Locate the cell with the specified text and output its [X, Y] center coordinate. 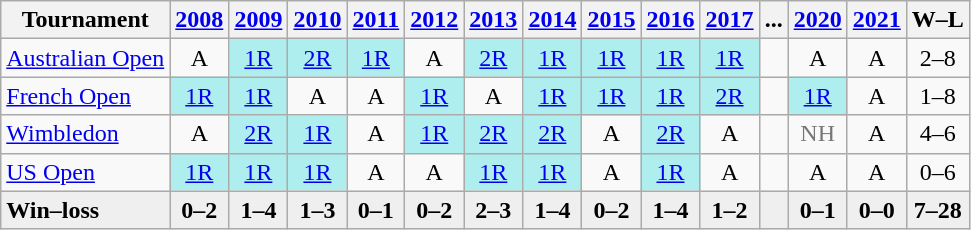
Wimbledon [86, 134]
2016 [670, 20]
1–8 [938, 96]
1–2 [730, 210]
W–L [938, 20]
0–6 [938, 172]
Tournament [86, 20]
2014 [552, 20]
... [774, 20]
French Open [86, 96]
2015 [612, 20]
2020 [818, 20]
Australian Open [86, 58]
7–28 [938, 210]
2013 [494, 20]
2009 [258, 20]
2011 [376, 20]
US Open [86, 172]
2021 [876, 20]
Win–loss [86, 210]
2–3 [494, 210]
2–8 [938, 58]
2017 [730, 20]
0–0 [876, 210]
2010 [318, 20]
4–6 [938, 134]
NH [818, 134]
1–3 [318, 210]
2008 [200, 20]
2012 [434, 20]
